Detect which cell encompasses the target text, then output its [x, y] center coordinate. 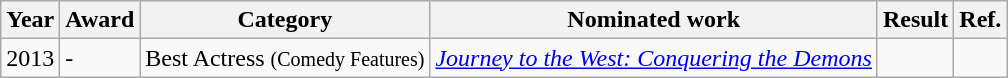
Ref. [980, 20]
2013 [30, 58]
Result [915, 20]
Journey to the West: Conquering the Demons [654, 58]
Award [100, 20]
Category [285, 20]
Best Actress (Comedy Features) [285, 58]
Year [30, 20]
Nominated work [654, 20]
- [100, 58]
